From the cell containing the given text, extract its center point as (x, y) coordinate. 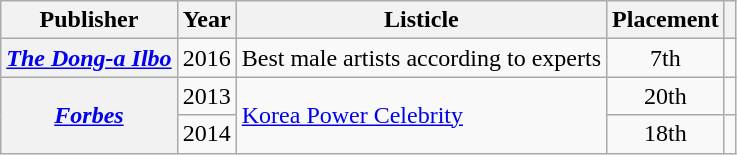
Listicle (421, 20)
2014 (206, 134)
Placement (666, 20)
Best male artists according to experts (421, 58)
18th (666, 134)
Publisher (89, 20)
Year (206, 20)
7th (666, 58)
Korea Power Celebrity (421, 115)
2016 (206, 58)
The Dong-a Ilbo (89, 58)
2013 (206, 96)
Forbes (89, 115)
20th (666, 96)
